Return (X, Y) of the center of cell containing provided text 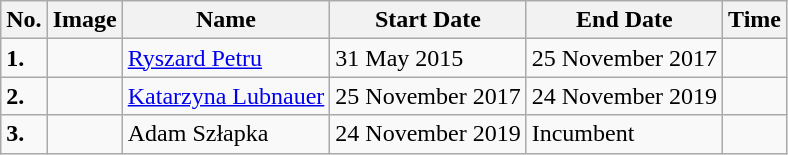
Katarzyna Lubnauer (226, 96)
Name (226, 20)
Incumbent (624, 134)
1. (24, 58)
Time (755, 20)
2. (24, 96)
Start Date (428, 20)
31 May 2015 (428, 58)
Image (84, 20)
Adam Szłapka (226, 134)
3. (24, 134)
Ryszard Petru (226, 58)
End Date (624, 20)
No. (24, 20)
